Provide the (x, y) coordinate of the cell's center where the given text is located.  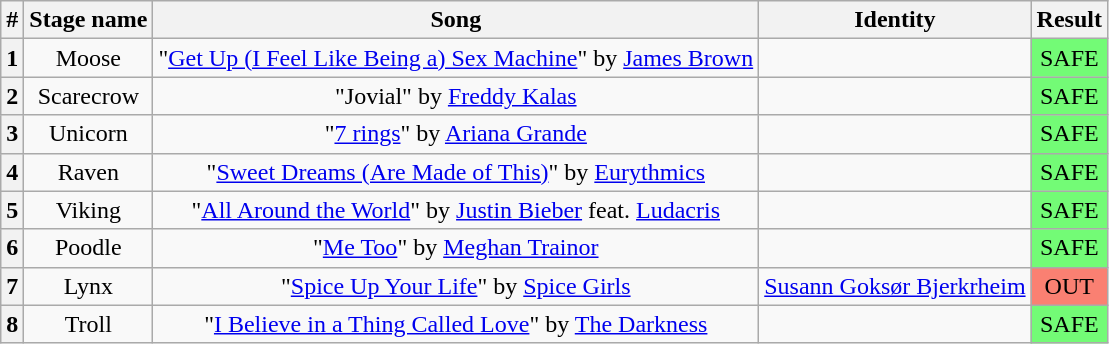
"Jovial" by Freddy Kalas (456, 96)
1 (12, 58)
8 (12, 324)
# (12, 20)
5 (12, 210)
Result (1069, 20)
Troll (88, 324)
"I Believe in a Thing Called Love" by The Darkness (456, 324)
"7 rings" by Ariana Grande (456, 134)
Unicorn (88, 134)
"Get Up (I Feel Like Being a) Sex Machine" by James Brown (456, 58)
6 (12, 248)
Identity (895, 20)
3 (12, 134)
4 (12, 172)
"Sweet Dreams (Are Made of This)" by Eurythmics (456, 172)
Scarecrow (88, 96)
OUT (1069, 286)
Viking (88, 210)
"Spice Up Your Life" by Spice Girls (456, 286)
Lynx (88, 286)
7 (12, 286)
Poodle (88, 248)
Stage name (88, 20)
Raven (88, 172)
"Me Too" by Meghan Trainor (456, 248)
Song (456, 20)
2 (12, 96)
Susann Goksør Bjerkrheim (895, 286)
Moose (88, 58)
"All Around the World" by Justin Bieber feat. Ludacris (456, 210)
